Return (X, Y) of the center of cell containing provided text 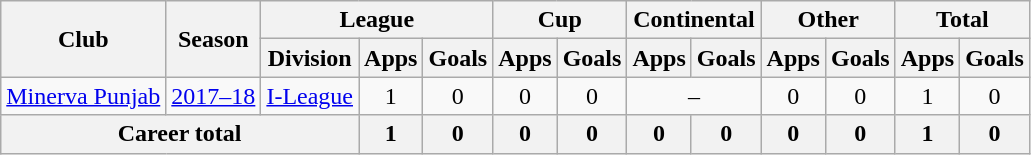
Minerva Punjab (84, 96)
Career total (180, 134)
2017–18 (214, 96)
Cup (560, 20)
League (377, 20)
– (694, 96)
Continental (694, 20)
Club (84, 39)
Other (828, 20)
Season (214, 39)
I-League (310, 96)
Division (310, 58)
Total (962, 20)
